Detect which cell encompasses the target text, then output its [X, Y] center coordinate. 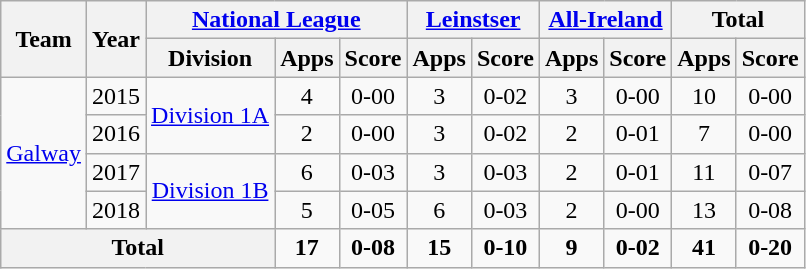
National League [276, 20]
0-07 [770, 172]
5 [307, 210]
Division 1A [210, 115]
Team [44, 39]
0-10 [505, 248]
2016 [116, 134]
17 [307, 248]
9 [571, 248]
11 [704, 172]
0-20 [770, 248]
15 [439, 248]
13 [704, 210]
2017 [116, 172]
4 [307, 96]
Division 1B [210, 191]
Division [210, 58]
0-05 [373, 210]
2015 [116, 96]
Year [116, 39]
All-Ireland [605, 20]
7 [704, 134]
2018 [116, 210]
Galway [44, 153]
10 [704, 96]
41 [704, 248]
Leinstser [473, 20]
